Determine the [X, Y] coordinate at the center of the cell enclosing the given text.  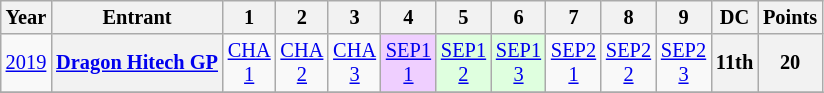
5 [464, 17]
SEP22 [628, 63]
SEP13 [518, 63]
9 [684, 17]
Entrant [137, 17]
20 [790, 63]
1 [250, 17]
Points [790, 17]
3 [354, 17]
CHA1 [250, 63]
SEP21 [574, 63]
2019 [26, 63]
2 [302, 17]
7 [574, 17]
SEP11 [408, 63]
8 [628, 17]
CHA2 [302, 63]
4 [408, 17]
6 [518, 17]
DC [734, 17]
SEP23 [684, 63]
11th [734, 63]
SEP12 [464, 63]
CHA3 [354, 63]
Dragon Hitech GP [137, 63]
Year [26, 17]
